From the cell containing the given text, extract its center point as [X, Y] coordinate. 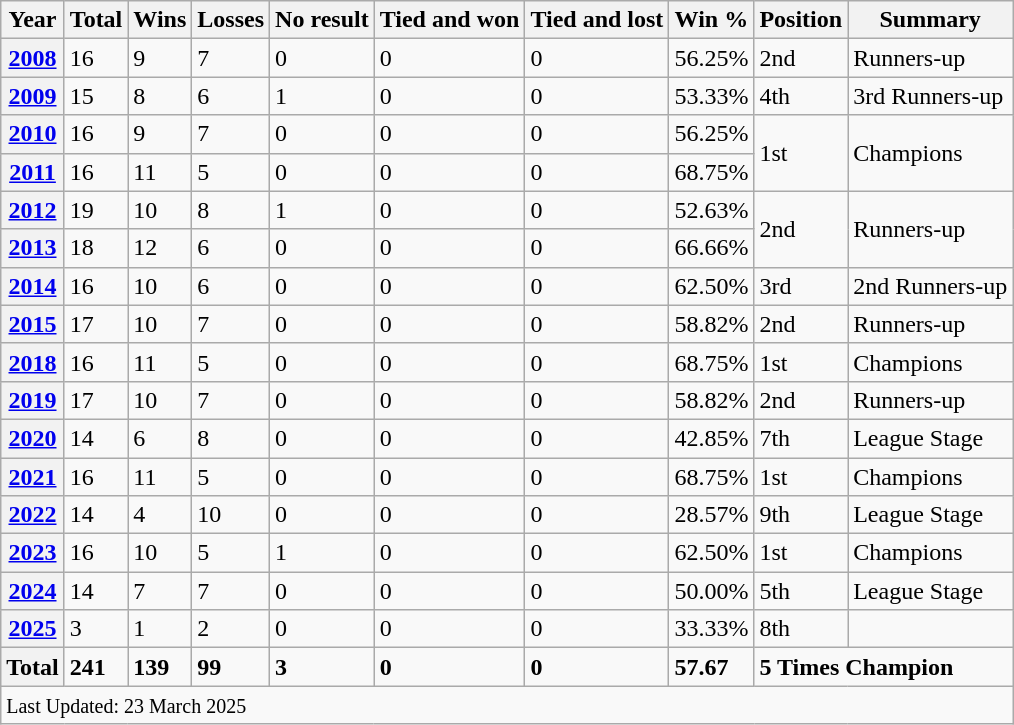
Position [801, 20]
2020 [33, 438]
2010 [33, 134]
No result [322, 20]
Tied and lost [597, 20]
8th [801, 629]
2021 [33, 477]
2008 [33, 58]
Summary [930, 20]
2nd Runners-up [930, 286]
Win % [712, 20]
241 [96, 667]
12 [160, 248]
66.66% [712, 248]
3rd Runners-up [930, 96]
57.67 [712, 667]
Wins [160, 20]
53.33% [712, 96]
2013 [33, 248]
18 [96, 248]
2 [231, 629]
5th [801, 591]
2025 [33, 629]
Year [33, 20]
Tied and won [450, 20]
3rd [801, 286]
2009 [33, 96]
7th [801, 438]
2022 [33, 515]
2024 [33, 591]
42.85% [712, 438]
33.33% [712, 629]
2023 [33, 553]
2015 [33, 324]
4th [801, 96]
15 [96, 96]
50.00% [712, 591]
2014 [33, 286]
19 [96, 210]
28.57% [712, 515]
4 [160, 515]
2018 [33, 362]
Last Updated: 23 March 2025 [507, 705]
2011 [33, 172]
2012 [33, 210]
52.63% [712, 210]
2019 [33, 400]
99 [231, 667]
9th [801, 515]
139 [160, 667]
Losses [231, 20]
5 Times Champion [884, 667]
